Find where the given text appears and provide that cell's center as (x, y) coordinate. 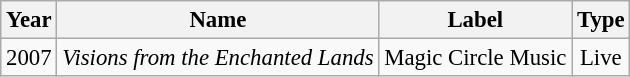
Label (476, 20)
Type (601, 20)
Name (218, 20)
2007 (29, 58)
Visions from the Enchanted Lands (218, 58)
Magic Circle Music (476, 58)
Year (29, 20)
Live (601, 58)
